For the text-containing cell, return its midpoint in [x, y] coordinate format. 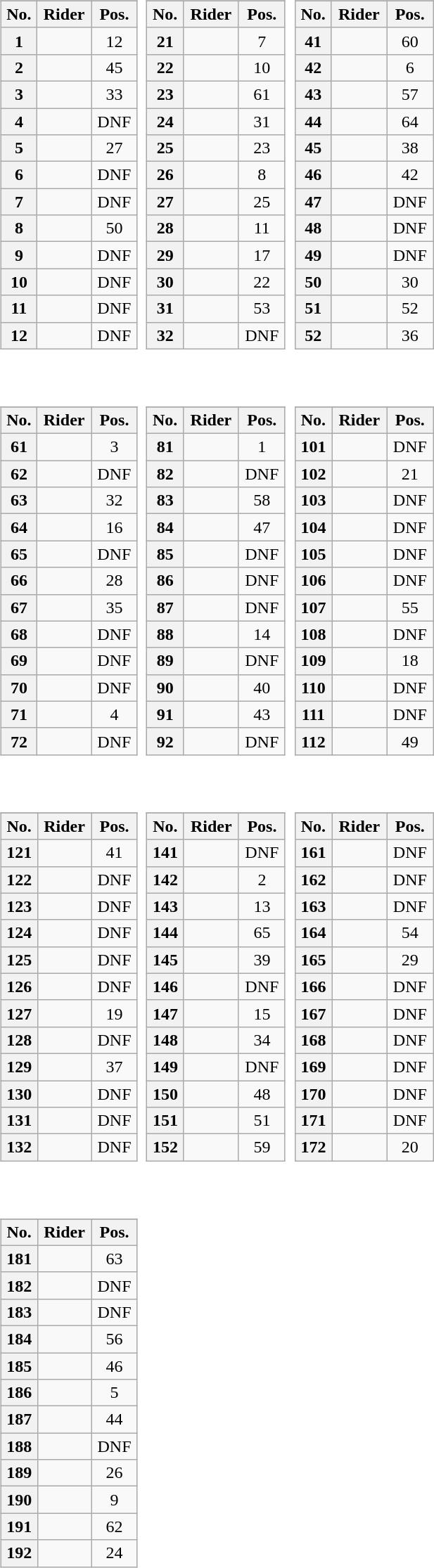
18 [410, 661]
127 [19, 1013]
147 [166, 1013]
182 [19, 1285]
142 [166, 880]
172 [314, 1148]
53 [262, 309]
105 [314, 554]
40 [262, 688]
No. Rider Pos. 81 1 82 DNF 83 58 84 47 85 DNF 86 DNF 87 DNF 88 14 89 DNF 90 40 91 43 92 DNF [218, 571]
88 [165, 634]
85 [165, 554]
124 [19, 933]
70 [18, 688]
14 [262, 634]
13 [262, 906]
34 [262, 1040]
143 [166, 906]
87 [165, 608]
168 [314, 1040]
125 [19, 960]
151 [166, 1121]
123 [19, 906]
37 [114, 1067]
132 [19, 1148]
146 [166, 987]
72 [18, 741]
163 [314, 906]
130 [19, 1093]
131 [19, 1121]
91 [165, 714]
188 [19, 1446]
164 [314, 933]
33 [114, 94]
109 [314, 661]
145 [166, 960]
90 [165, 688]
165 [314, 960]
16 [114, 527]
191 [19, 1527]
71 [18, 714]
112 [314, 741]
103 [314, 501]
149 [166, 1067]
17 [262, 255]
107 [314, 608]
39 [262, 960]
187 [19, 1420]
167 [314, 1013]
106 [314, 581]
186 [19, 1393]
55 [410, 608]
126 [19, 987]
104 [314, 527]
148 [166, 1040]
35 [114, 608]
15 [262, 1013]
58 [262, 501]
101 [314, 447]
144 [166, 933]
83 [165, 501]
141 [166, 853]
82 [165, 474]
57 [410, 94]
19 [114, 1013]
92 [165, 741]
170 [314, 1093]
66 [18, 581]
20 [410, 1148]
89 [165, 661]
128 [19, 1040]
No. Rider Pos. 141 DNF 142 2 143 13 144 65 145 39 146 DNF 147 15 148 34 149 DNF 150 48 151 51 152 59 [218, 977]
84 [165, 527]
161 [314, 853]
67 [18, 608]
184 [19, 1339]
189 [19, 1473]
102 [314, 474]
150 [166, 1093]
111 [314, 714]
86 [165, 581]
38 [410, 148]
68 [18, 634]
183 [19, 1312]
108 [314, 634]
54 [410, 933]
36 [410, 335]
56 [114, 1339]
171 [314, 1121]
121 [19, 853]
169 [314, 1067]
190 [19, 1500]
166 [314, 987]
60 [410, 41]
129 [19, 1067]
192 [19, 1553]
185 [19, 1366]
110 [314, 688]
122 [19, 880]
162 [314, 880]
59 [262, 1148]
81 [165, 447]
181 [19, 1259]
69 [18, 661]
152 [166, 1148]
